Capture the cell that displays the provided text and extract its (X, Y) central coordinate. 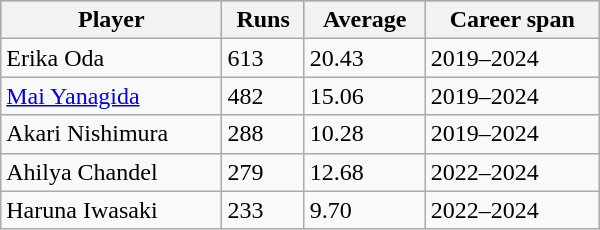
482 (263, 96)
Average (364, 20)
Haruna Iwasaki (112, 210)
279 (263, 172)
12.68 (364, 172)
Runs (263, 20)
10.28 (364, 134)
288 (263, 134)
613 (263, 58)
9.70 (364, 210)
20.43 (364, 58)
Erika Oda (112, 58)
Player (112, 20)
Mai Yanagida (112, 96)
Career span (512, 20)
233 (263, 210)
Akari Nishimura (112, 134)
15.06 (364, 96)
Ahilya Chandel (112, 172)
